Capture the cell that displays the provided text and extract its (x, y) central coordinate. 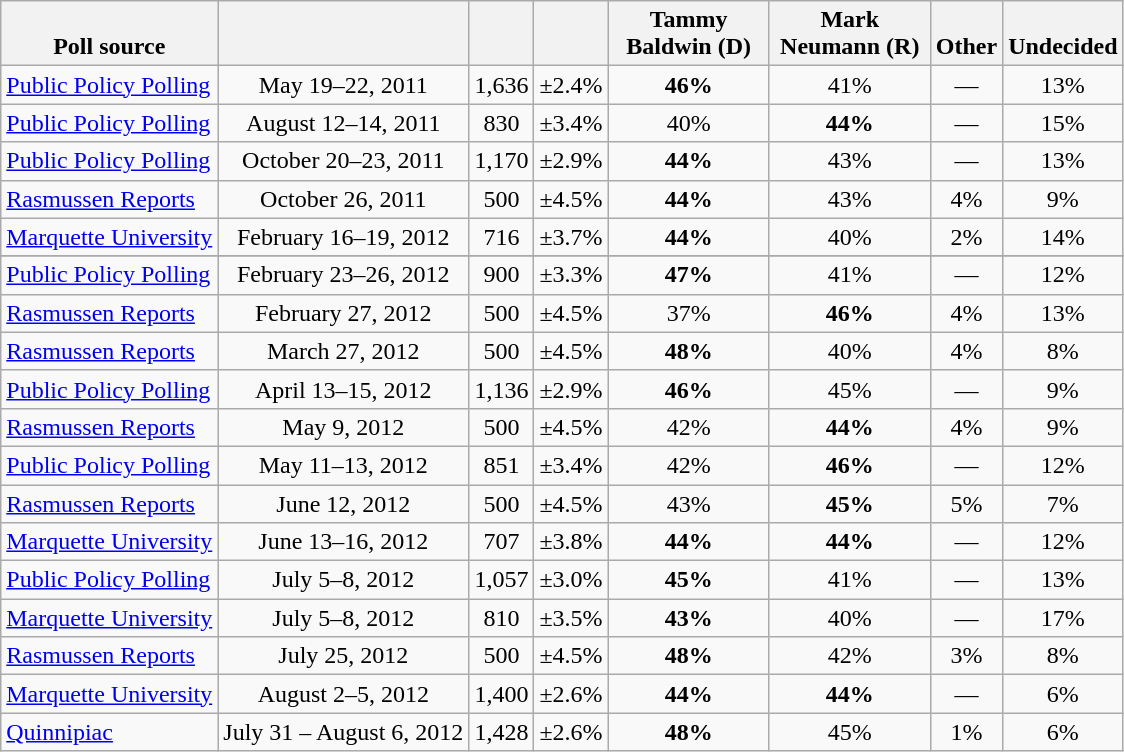
MarkNeumann (R) (850, 34)
Poll source (110, 34)
August 12–14, 2011 (344, 123)
7% (1063, 503)
47% (688, 275)
37% (688, 313)
1,636 (502, 85)
June 13–16, 2012 (344, 542)
July 31 – August 6, 2012 (344, 732)
Undecided (1063, 34)
15% (1063, 123)
1,428 (502, 732)
Other (966, 34)
April 13–15, 2012 (344, 389)
February 16–19, 2012 (344, 237)
June 12, 2012 (344, 503)
2% (966, 237)
14% (1063, 237)
±3.8% (571, 542)
February 27, 2012 (344, 313)
February 23–26, 2012 (344, 275)
±3.0% (571, 580)
707 (502, 542)
830 (502, 123)
Quinnipiac (110, 732)
5% (966, 503)
1,136 (502, 389)
March 27, 2012 (344, 351)
May 19–22, 2011 (344, 85)
August 2–5, 2012 (344, 694)
October 26, 2011 (344, 199)
716 (502, 237)
1,057 (502, 580)
810 (502, 618)
July 25, 2012 (344, 656)
3% (966, 656)
900 (502, 275)
1,170 (502, 161)
±2.4% (571, 85)
October 20–23, 2011 (344, 161)
1,400 (502, 694)
±3.5% (571, 618)
851 (502, 465)
±3.3% (571, 275)
17% (1063, 618)
1% (966, 732)
May 11–13, 2012 (344, 465)
May 9, 2012 (344, 427)
TammyBaldwin (D) (688, 34)
±3.7% (571, 237)
